Locate the cell with the specified text and output its [x, y] center coordinate. 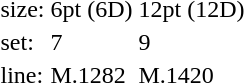
7 [92, 42]
